Scan for the cell matching the given text and deliver its (x, y) coordinate at center. 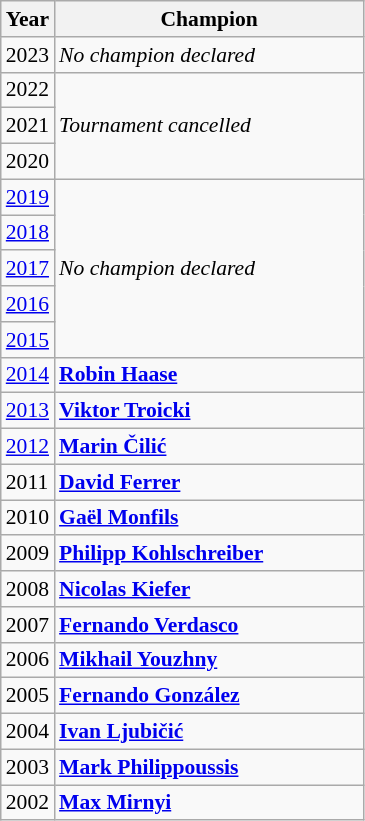
Marin Čilić (209, 447)
2022 (28, 90)
Year (28, 19)
2009 (28, 554)
2014 (28, 375)
2003 (28, 767)
Ivan Ljubičić (209, 732)
Mark Philippoussis (209, 767)
2008 (28, 589)
Robin Haase (209, 375)
2004 (28, 732)
Tournament cancelled (209, 126)
2021 (28, 126)
2020 (28, 162)
2007 (28, 625)
Viktor Troicki (209, 411)
Nicolas Kiefer (209, 589)
2010 (28, 518)
Max Mirnyi (209, 803)
2011 (28, 482)
2006 (28, 660)
2013 (28, 411)
2012 (28, 447)
Philipp Kohlschreiber (209, 554)
2002 (28, 803)
Fernando Verdasco (209, 625)
Fernando González (209, 696)
2019 (28, 197)
David Ferrer (209, 482)
2005 (28, 696)
2023 (28, 55)
2017 (28, 269)
2015 (28, 340)
Gaël Monfils (209, 518)
2016 (28, 304)
Champion (209, 19)
2018 (28, 233)
Mikhail Youzhny (209, 660)
